Provide the [x, y] coordinate of the cell's center where the given text is located.  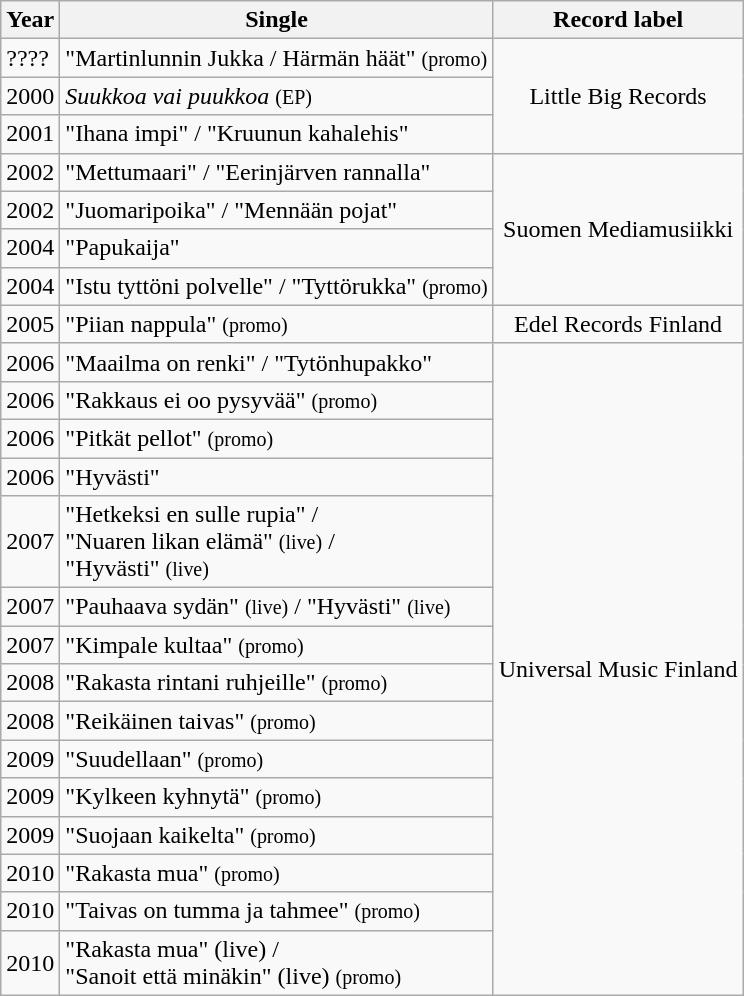
Single [276, 20]
"Taivas on tumma ja tahmee" (promo) [276, 911]
2000 [30, 96]
Edel Records Finland [618, 324]
Little Big Records [618, 96]
"Pauhaava sydän" (live) / "Hyvästi" (live) [276, 607]
"Piian nappula" (promo) [276, 324]
"Ihana impi" / "Kruunun kahalehis" [276, 134]
2005 [30, 324]
"Maailma on renki" / "Tytönhupakko" [276, 362]
"Suojaan kaikelta" (promo) [276, 835]
"Hetkeksi en sulle rupia" / "Nuaren likan elämä" (live) / "Hyvästi" (live) [276, 542]
"Rakasta mua" (promo) [276, 873]
"Rakasta mua" (live) / "Sanoit että minäkin" (live) (promo) [276, 962]
"Reikäinen taivas" (promo) [276, 721]
Suomen Mediamusiikki [618, 229]
"Suudellaan" (promo) [276, 759]
"Hyvästi" [276, 477]
"Juomaripoika" / "Mennään pojat" [276, 210]
"Kimpale kultaa" (promo) [276, 645]
2001 [30, 134]
Record label [618, 20]
"Pitkät pellot" (promo) [276, 438]
???? [30, 58]
Suukkoa vai puukkoa (EP) [276, 96]
"Istu tyttöni polvelle" / "Tyttörukka" (promo) [276, 286]
"Kylkeen kyhnytä" (promo) [276, 797]
Universal Music Finland [618, 669]
"Papukaija" [276, 248]
"Mettumaari" / "Eerinjärven rannalla" [276, 172]
"Rakasta rintani ruhjeille" (promo) [276, 683]
Year [30, 20]
"Rakkaus ei oo pysyvää" (promo) [276, 400]
"Martinlunnin Jukka / Härmän häät" (promo) [276, 58]
